Locate the cell with the specified text and output its (x, y) center coordinate. 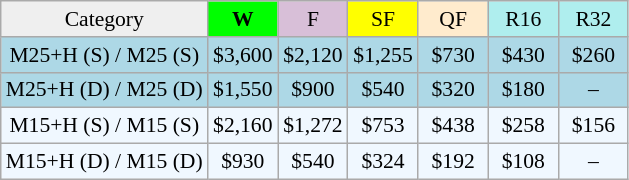
$930 (243, 162)
$180 (523, 90)
R16 (523, 19)
$438 (453, 126)
M25+H (D) / M25 (D) (104, 90)
$900 (313, 90)
M15+H (D) / M15 (D) (104, 162)
QF (453, 19)
$430 (523, 55)
F (313, 19)
$1,255 (383, 55)
$260 (593, 55)
M25+H (S) / M25 (S) (104, 55)
$156 (593, 126)
$192 (453, 162)
Category (104, 19)
$730 (453, 55)
$1,272 (313, 126)
W (243, 19)
$324 (383, 162)
$753 (383, 126)
$3,600 (243, 55)
$320 (453, 90)
R32 (593, 19)
$2,160 (243, 126)
$258 (523, 126)
SF (383, 19)
$2,120 (313, 55)
$1,550 (243, 90)
$108 (523, 162)
M15+H (S) / M15 (S) (104, 126)
